Provide the (x, y) coordinate of the cell's center where the given text is located.  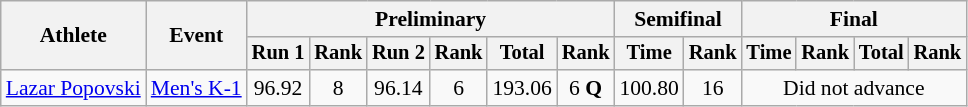
96.92 (278, 88)
Semifinal (678, 19)
6 Q (586, 88)
100.80 (648, 88)
6 (459, 88)
Event (196, 36)
96.14 (398, 88)
16 (713, 88)
Athlete (74, 36)
Men's K-1 (196, 88)
Did not advance (854, 88)
Preliminary (431, 19)
Lazar Popovski (74, 88)
8 (338, 88)
Run 2 (398, 54)
193.06 (522, 88)
Run 1 (278, 54)
Final (854, 19)
